Locate the cell with the specified text and output its (x, y) center coordinate. 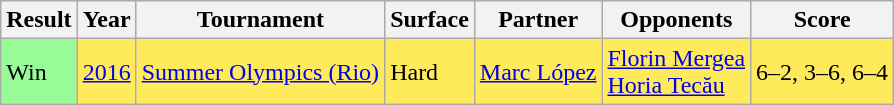
Surface (430, 20)
Partner (538, 20)
Hard (430, 72)
Florin Mergea Horia Tecău (676, 72)
Win (39, 72)
2016 (106, 72)
Marc López (538, 72)
Opponents (676, 20)
Tournament (260, 20)
Summer Olympics (Rio) (260, 72)
Result (39, 20)
Year (106, 20)
6–2, 3–6, 6–4 (822, 72)
Score (822, 20)
